Detect which cell encompasses the target text, then output its [X, Y] center coordinate. 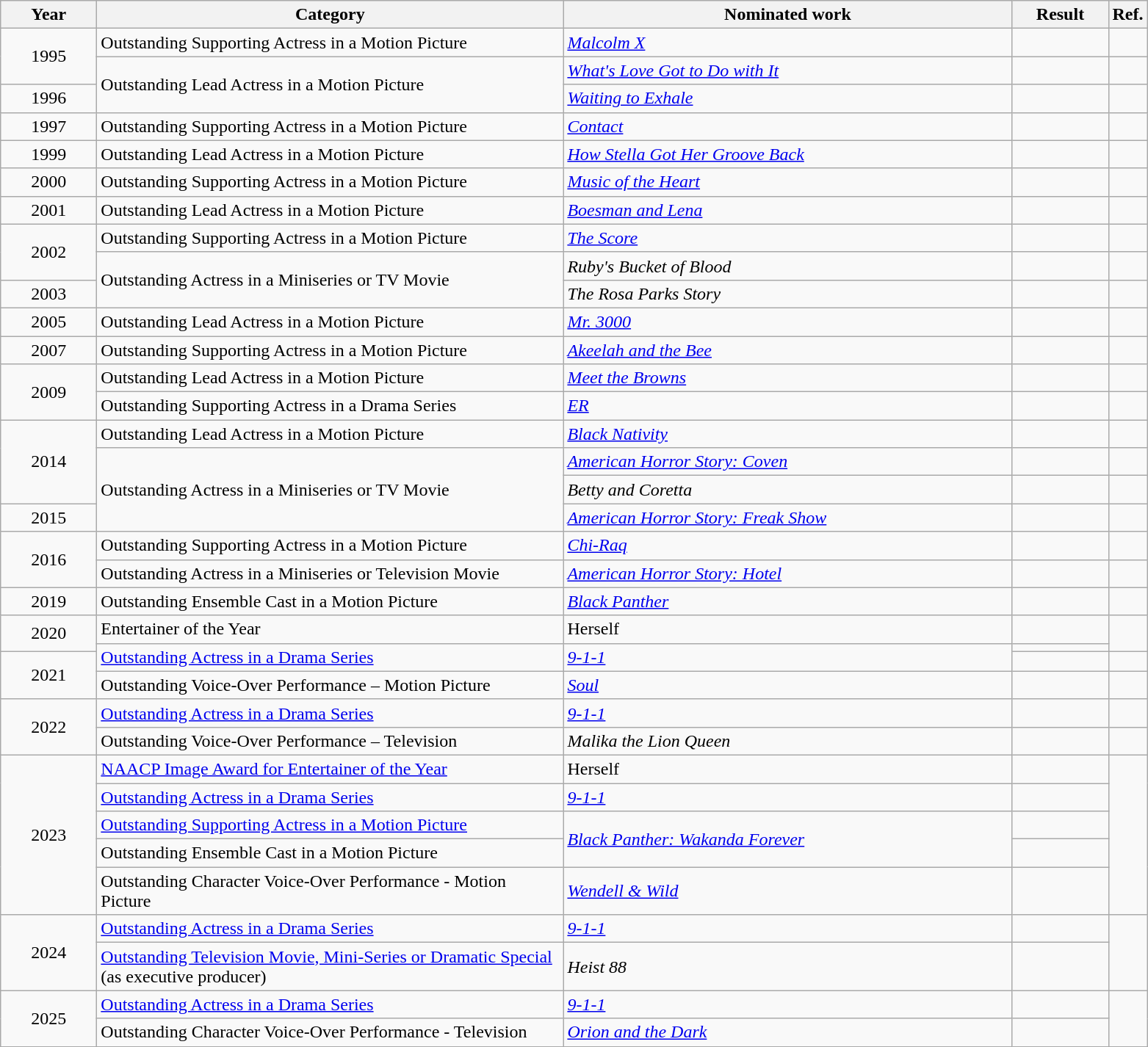
American Horror Story: Coven [787, 462]
How Stella Got Her Groove Back [787, 154]
Wendell & Wild [787, 891]
Entertainer of the Year [331, 629]
1996 [48, 98]
1995 [48, 57]
2024 [48, 953]
Waiting to Exhale [787, 98]
American Horror Story: Hotel [787, 573]
Chi-Raq [787, 546]
Ruby's Bucket of Blood [787, 266]
Outstanding Actress in a Miniseries or Television Movie [331, 573]
Year [48, 15]
2005 [48, 322]
2025 [48, 1018]
Black Panther: Wakanda Forever [787, 839]
Outstanding Character Voice-Over Performance - Television [331, 1032]
Black Nativity [787, 434]
2022 [48, 727]
2016 [48, 559]
Meet the Browns [787, 378]
Betty and Coretta [787, 490]
2002 [48, 252]
Ref. [1128, 15]
Soul [787, 685]
Black Panther [787, 601]
Malcolm X [787, 43]
Category [331, 15]
Orion and the Dark [787, 1032]
American Horror Story: Freak Show [787, 518]
Outstanding Supporting Actress in a Drama Series [331, 406]
Outstanding Voice-Over Performance – Television [331, 741]
2009 [48, 392]
2020 [48, 633]
2021 [48, 675]
2015 [48, 518]
Outstanding Television Movie, Mini-Series or Dramatic Special (as executive producer) [331, 966]
The Rosa Parks Story [787, 294]
Outstanding Character Voice-Over Performance - Motion Picture [331, 891]
Result [1061, 15]
Heist 88 [787, 966]
Mr. 3000 [787, 322]
Outstanding Voice-Over Performance – Motion Picture [331, 685]
Music of the Heart [787, 182]
2014 [48, 462]
The Score [787, 238]
Akeelah and the Bee [787, 350]
What's Love Got to Do with It [787, 70]
2019 [48, 601]
2001 [48, 210]
Malika the Lion Queen [787, 741]
ER [787, 406]
Boesman and Lena [787, 210]
NAACP Image Award for Entertainer of the Year [331, 769]
2007 [48, 350]
1999 [48, 154]
1997 [48, 126]
2003 [48, 294]
Contact [787, 126]
Nominated work [787, 15]
2023 [48, 834]
2000 [48, 182]
